From the cell containing the given text, extract its center point as [x, y] coordinate. 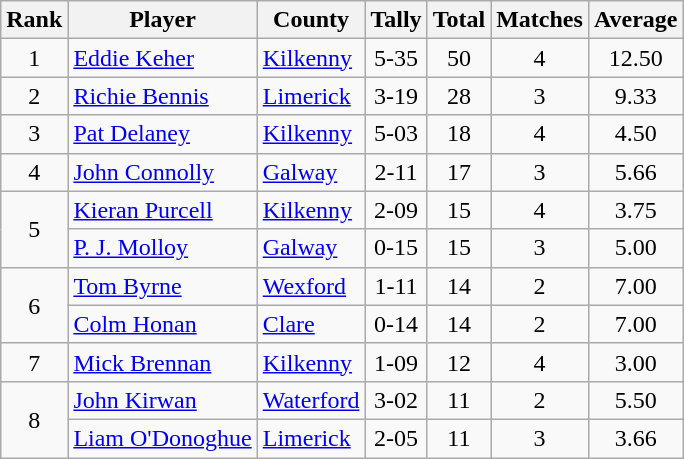
Richie Bennis [162, 96]
3.75 [636, 210]
Kieran Purcell [162, 210]
John Kirwan [162, 400]
3-19 [396, 96]
28 [459, 96]
5.00 [636, 248]
Tally [396, 20]
0-14 [396, 324]
12 [459, 362]
50 [459, 58]
Liam O'Donoghue [162, 438]
Pat Delaney [162, 134]
4.50 [636, 134]
12.50 [636, 58]
Total [459, 20]
6 [34, 305]
7 [34, 362]
5 [34, 229]
Matches [540, 20]
County [311, 20]
2-09 [396, 210]
5.66 [636, 172]
Waterford [311, 400]
John Connolly [162, 172]
5-35 [396, 58]
3.66 [636, 438]
3.00 [636, 362]
1-09 [396, 362]
Clare [311, 324]
5.50 [636, 400]
Tom Byrne [162, 286]
Colm Honan [162, 324]
P. J. Molloy [162, 248]
Player [162, 20]
Wexford [311, 286]
3-02 [396, 400]
9.33 [636, 96]
2-05 [396, 438]
Average [636, 20]
2-11 [396, 172]
Eddie Keher [162, 58]
Rank [34, 20]
18 [459, 134]
1-11 [396, 286]
17 [459, 172]
0-15 [396, 248]
Mick Brennan [162, 362]
1 [34, 58]
8 [34, 419]
5-03 [396, 134]
